Find where the given text appears and provide that cell's center as [X, Y] coordinate. 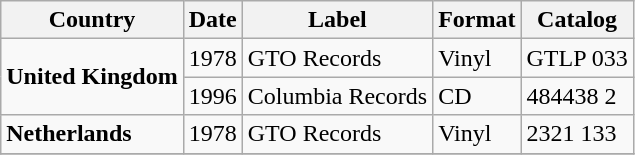
CD [477, 96]
484438 2 [577, 96]
Netherlands [92, 134]
United Kingdom [92, 77]
Date [212, 20]
1996 [212, 96]
Columbia Records [337, 96]
GTLP 033 [577, 58]
Format [477, 20]
Label [337, 20]
Country [92, 20]
Catalog [577, 20]
2321 133 [577, 134]
